Pinpoint the cell where the given text exists, returning its (x, y) midpoint coordinate. 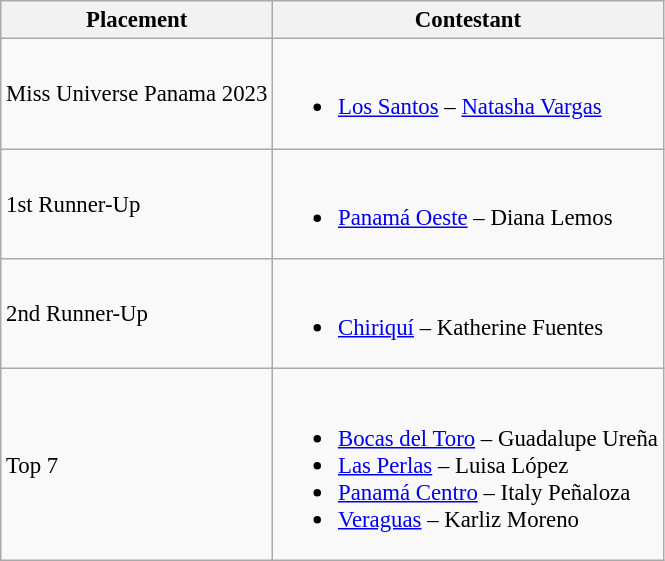
Los Santos – Natasha Vargas (468, 94)
Panamá Oeste – Diana Lemos (468, 204)
Placement (137, 20)
Bocas del Toro – Guadalupe UreñaLas Perlas – Luisa LópezPanamá Centro – Italy PeñalozaVeraguas – Karliz Moreno (468, 464)
Miss Universe Panama 2023 (137, 94)
Top 7 (137, 464)
Contestant (468, 20)
2nd Runner-Up (137, 314)
Chiriquí – Katherine Fuentes (468, 314)
1st Runner-Up (137, 204)
